Detect which cell encompasses the target text, then output its [x, y] center coordinate. 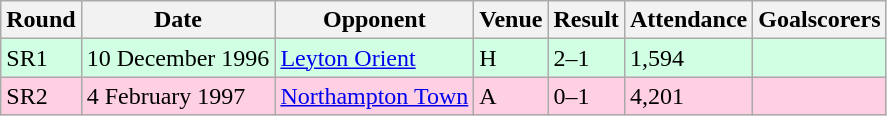
Venue [511, 20]
SR1 [41, 58]
Result [586, 20]
2–1 [586, 58]
Date [178, 20]
Attendance [688, 20]
10 December 1996 [178, 58]
SR2 [41, 96]
Leyton Orient [374, 58]
4,201 [688, 96]
Round [41, 20]
H [511, 58]
1,594 [688, 58]
0–1 [586, 96]
A [511, 96]
Goalscorers [820, 20]
4 February 1997 [178, 96]
Opponent [374, 20]
Northampton Town [374, 96]
